Find where the given text appears and provide that cell's center as (x, y) coordinate. 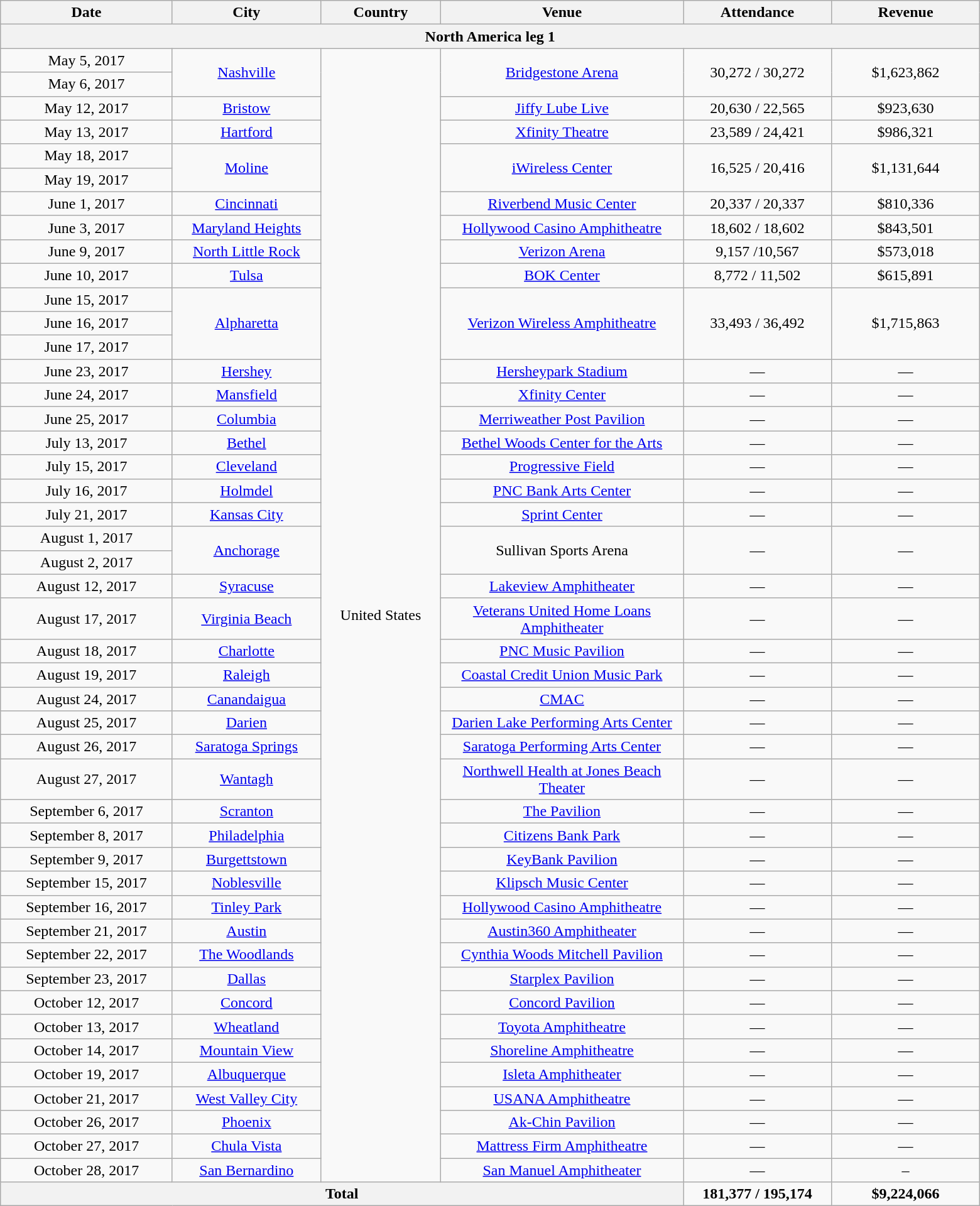
July 13, 2017 (87, 443)
October 28, 2017 (87, 1170)
Nashville (246, 72)
KeyBank Pavilion (562, 859)
August 25, 2017 (87, 723)
Sprint Center (562, 514)
Anchorage (246, 550)
Venue (562, 13)
Starplex Pavilion (562, 979)
Albuquerque (246, 1074)
May 19, 2017 (87, 180)
Xfinity Center (562, 395)
June 23, 2017 (87, 371)
The Pavilion (562, 812)
Cynthia Woods Mitchell Pavilion (562, 955)
September 22, 2017 (87, 955)
San Manuel Amphitheater (562, 1170)
Raleigh (246, 675)
Revenue (906, 13)
July 21, 2017 (87, 514)
San Bernardino (246, 1170)
May 5, 2017 (87, 60)
August 2, 2017 (87, 562)
United States (381, 616)
Bridgestone Arena (562, 72)
September 23, 2017 (87, 979)
Coastal Credit Union Music Park (562, 675)
20,337 / 20,337 (758, 204)
Xfinity Theatre (562, 132)
August 19, 2017 (87, 675)
16,525 / 20,416 (758, 168)
Sullivan Sports Arena (562, 550)
Virginia Beach (246, 618)
Bethel (246, 443)
October 13, 2017 (87, 1026)
Merriweather Post Pavilion (562, 419)
July 16, 2017 (87, 491)
June 25, 2017 (87, 419)
$1,131,644 (906, 168)
Cincinnati (246, 204)
Bristow (246, 108)
Ak-Chin Pavilion (562, 1122)
June 3, 2017 (87, 227)
Scranton (246, 812)
181,377 / 195,174 (758, 1194)
Bethel Woods Center for the Arts (562, 443)
Country (381, 13)
33,493 / 36,492 (758, 323)
May 6, 2017 (87, 84)
Moline (246, 168)
Klipsch Music Center (562, 883)
Noblesville (246, 883)
PNC Music Pavilion (562, 651)
Philadelphia (246, 835)
North America leg 1 (490, 36)
October 26, 2017 (87, 1122)
June 1, 2017 (87, 204)
Darien Lake Performing Arts Center (562, 723)
August 1, 2017 (87, 538)
Austin360 Amphitheater (562, 931)
October 12, 2017 (87, 1002)
June 10, 2017 (87, 275)
September 6, 2017 (87, 812)
Citizens Bank Park (562, 835)
20,630 / 22,565 (758, 108)
July 15, 2017 (87, 467)
Veterans United Home Loans Amphitheater (562, 618)
Charlotte (246, 651)
Mountain View (246, 1050)
Tulsa (246, 275)
May 12, 2017 (87, 108)
Hartford (246, 132)
$9,224,066 (906, 1194)
$1,623,862 (906, 72)
USANA Amphitheatre (562, 1099)
Burgettstown (246, 859)
Attendance (758, 13)
June 15, 2017 (87, 300)
Total (342, 1194)
Hershey (246, 371)
$986,321 (906, 132)
Cleveland (246, 467)
May 18, 2017 (87, 156)
August 26, 2017 (87, 747)
$843,501 (906, 227)
iWireless Center (562, 168)
August 12, 2017 (87, 586)
BOK Center (562, 275)
$923,630 (906, 108)
Toyota Amphitheatre (562, 1026)
September 16, 2017 (87, 907)
Dallas (246, 979)
Saratoga Springs (246, 747)
June 16, 2017 (87, 323)
Concord (246, 1002)
August 27, 2017 (87, 779)
Maryland Heights (246, 227)
Date (87, 13)
Lakeview Amphitheater (562, 586)
23,589 / 24,421 (758, 132)
PNC Bank Arts Center (562, 491)
Isleta Amphitheater (562, 1074)
October 14, 2017 (87, 1050)
September 9, 2017 (87, 859)
$1,715,863 (906, 323)
Tinley Park (246, 907)
CMAC (562, 699)
October 19, 2017 (87, 1074)
Riverbend Music Center (562, 204)
Austin (246, 931)
September 21, 2017 (87, 931)
Wheatland (246, 1026)
Concord Pavilion (562, 1002)
City (246, 13)
October 27, 2017 (87, 1146)
August 18, 2017 (87, 651)
Holmdel (246, 491)
Wantagh (246, 779)
North Little Rock (246, 251)
August 24, 2017 (87, 699)
June 24, 2017 (87, 395)
Verizon Wireless Amphitheatre (562, 323)
Kansas City (246, 514)
Mattress Firm Amphitheatre (562, 1146)
9,157 /10,567 (758, 251)
The Woodlands (246, 955)
Verizon Arena (562, 251)
$615,891 (906, 275)
Saratoga Performing Arts Center (562, 747)
Shoreline Amphitheatre (562, 1050)
June 9, 2017 (87, 251)
September 15, 2017 (87, 883)
Progressive Field (562, 467)
Mansfield (246, 395)
Phoenix (246, 1122)
– (906, 1170)
Hersheypark Stadium (562, 371)
Chula Vista (246, 1146)
Canandaigua (246, 699)
May 13, 2017 (87, 132)
Columbia (246, 419)
August 17, 2017 (87, 618)
June 17, 2017 (87, 347)
$810,336 (906, 204)
Jiffy Lube Live (562, 108)
Alpharetta (246, 323)
Northwell Health at Jones Beach Theater (562, 779)
Darien (246, 723)
September 8, 2017 (87, 835)
18,602 / 18,602 (758, 227)
Syracuse (246, 586)
8,772 / 11,502 (758, 275)
West Valley City (246, 1099)
October 21, 2017 (87, 1099)
$573,018 (906, 251)
30,272 / 30,272 (758, 72)
